Search for the cell housing the specified text and yield its [X, Y] center coordinate. 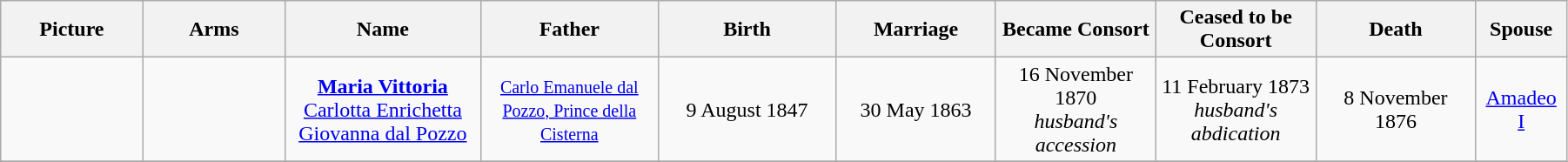
Picture [71, 30]
Name [383, 30]
Ceased to be Consort [1236, 30]
Became Consort [1075, 30]
Arms [214, 30]
Amadeo I [1521, 110]
Birth [747, 30]
16 November 1870husband's accession [1075, 110]
30 May 1863 [916, 110]
Father [569, 30]
Maria Vittoria Carlotta Enrichetta Giovanna dal Pozzo [383, 110]
9 August 1847 [747, 110]
8 November 1876 [1396, 110]
Carlo Emanuele dal Pozzo, Prince della Cisterna [569, 110]
Marriage [916, 30]
11 February 1873husband's abdication [1236, 110]
Spouse [1521, 30]
Death [1396, 30]
